From the cell containing the given text, extract its center point as [x, y] coordinate. 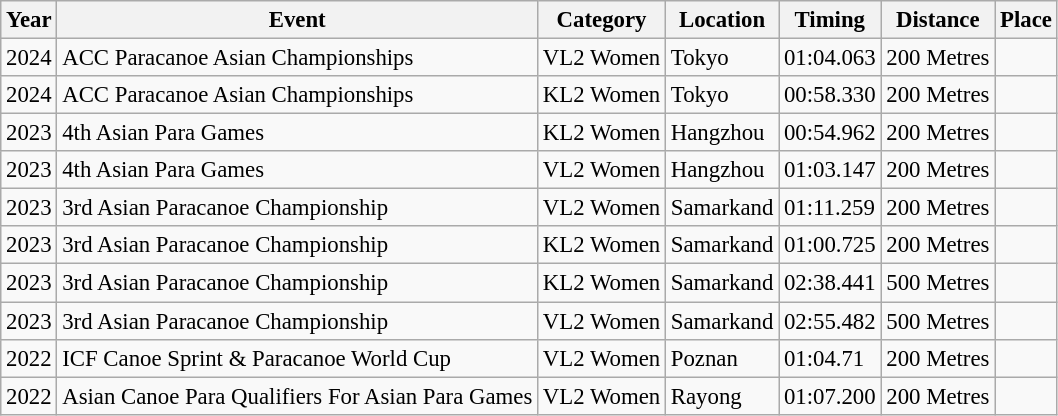
Place [1026, 20]
01:03.147 [830, 170]
ICF Canoe Sprint & Paracanoe World Cup [298, 358]
01:04.71 [830, 358]
01:04.063 [830, 58]
Distance [938, 20]
Event [298, 20]
02:38.441 [830, 283]
Timing [830, 20]
00:58.330 [830, 95]
01:07.200 [830, 396]
01:11.259 [830, 208]
Asian Canoe Para Qualifiers For Asian Para Games [298, 396]
Rayong [722, 396]
Poznan [722, 358]
01:00.725 [830, 245]
Location [722, 20]
Category [602, 20]
00:54.962 [830, 133]
02:55.482 [830, 321]
Year [29, 20]
